For the text-containing cell, return its midpoint in (x, y) coordinate format. 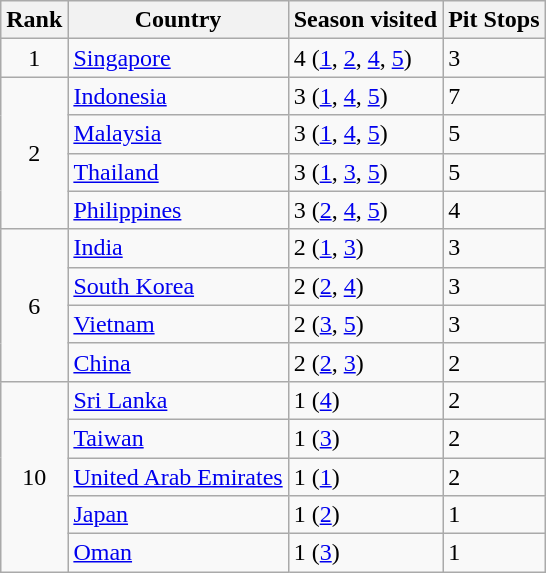
Taiwan (178, 438)
Philippines (178, 210)
2 (2, 3) (365, 362)
India (178, 248)
2 (2, 4) (365, 286)
Rank (34, 20)
4 (494, 210)
7 (494, 96)
China (178, 362)
Vietnam (178, 324)
Season visited (365, 20)
Singapore (178, 58)
South Korea (178, 286)
Indonesia (178, 96)
Japan (178, 515)
Sri Lanka (178, 400)
10 (34, 476)
United Arab Emirates (178, 477)
Country (178, 20)
4 (1, 2, 4, 5) (365, 58)
2 (3, 5) (365, 324)
Malaysia (178, 134)
1 (4) (365, 400)
1 (1) (365, 477)
Pit Stops (494, 20)
Thailand (178, 172)
2 (1, 3) (365, 248)
3 (2, 4, 5) (365, 210)
1 (2) (365, 515)
3 (1, 3, 5) (365, 172)
Oman (178, 553)
6 (34, 305)
